Return (x, y) of the center of cell containing provided text 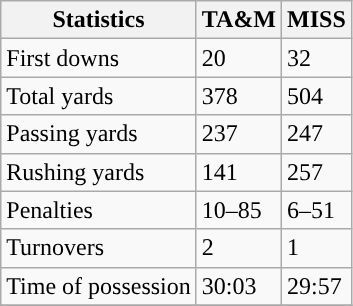
Turnovers (99, 248)
257 (317, 172)
Statistics (99, 20)
TA&M (238, 20)
504 (317, 96)
30:03 (238, 286)
1 (317, 248)
237 (238, 134)
2 (238, 248)
Total yards (99, 96)
MISS (317, 20)
20 (238, 58)
6–51 (317, 210)
First downs (99, 58)
Passing yards (99, 134)
10–85 (238, 210)
32 (317, 58)
378 (238, 96)
247 (317, 134)
29:57 (317, 286)
Time of possession (99, 286)
Penalties (99, 210)
141 (238, 172)
Rushing yards (99, 172)
